Detect which cell encompasses the target text, then output its [X, Y] center coordinate. 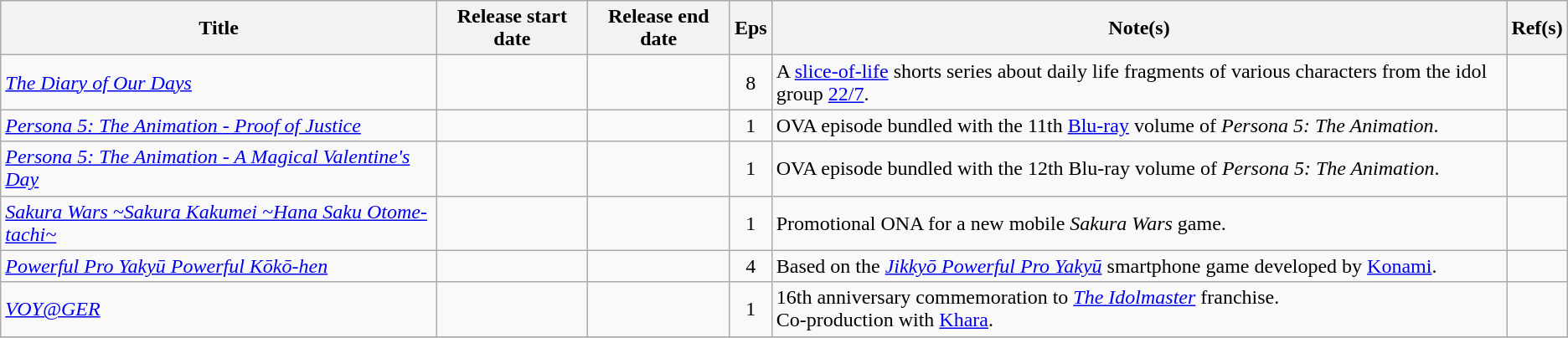
4 [750, 266]
Title [219, 28]
Eps [750, 28]
OVA episode bundled with the 12th Blu-ray volume of Persona 5: The Animation. [1139, 169]
Persona 5: The Animation - Proof of Justice [219, 125]
Persona 5: The Animation - A Magical Valentine's Day [219, 169]
8 [750, 82]
OVA episode bundled with the 11th Blu-ray volume of Persona 5: The Animation. [1139, 125]
Sakura Wars ~Sakura Kakumei ~Hana Saku Otome-tachi~ [219, 223]
Release start date [512, 28]
Note(s) [1139, 28]
Release end date [658, 28]
Promotional ONA for a new mobile Sakura Wars game. [1139, 223]
16th anniversary commemoration to The Idolmaster franchise.Co-production with Khara. [1139, 310]
Ref(s) [1537, 28]
Powerful Pro Yakyū Powerful Kōkō-hen [219, 266]
The Diary of Our Days [219, 82]
A slice-of-life shorts series about daily life fragments of various characters from the idol group 22/7. [1139, 82]
Based on the Jikkyō Powerful Pro Yakyū smartphone game developed by Konami. [1139, 266]
VOY@GER [219, 310]
